From the cell containing the given text, extract its center point as (X, Y) coordinate. 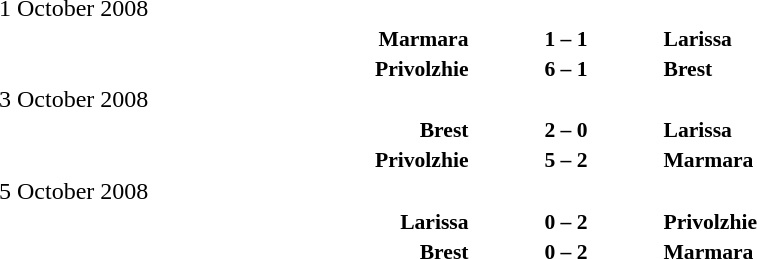
5 – 2 (566, 160)
1 – 1 (566, 38)
6 – 1 (566, 68)
2 – 0 (566, 130)
0 – 2 (566, 222)
